Identify which cell holds the provided text, then report its (x, y) central coordinate. 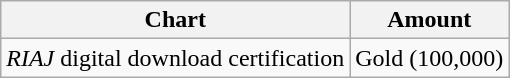
RIAJ digital download certification (176, 58)
Gold (100,000) (430, 58)
Amount (430, 20)
Chart (176, 20)
